Return (x, y) of the center of cell containing provided text 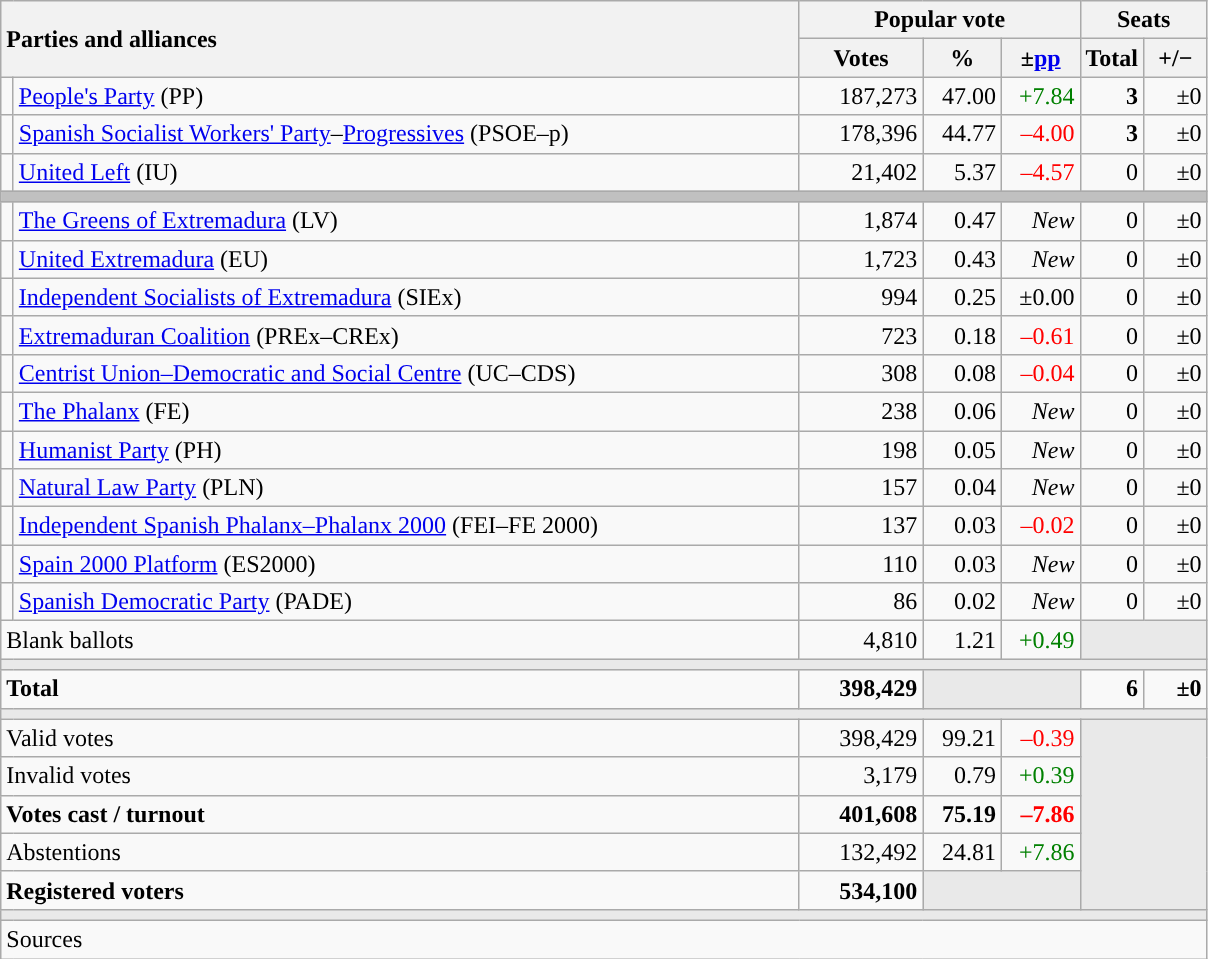
178,396 (861, 134)
110 (861, 564)
534,100 (861, 890)
+7.84 (1040, 96)
86 (861, 602)
±pp (1040, 58)
Popular vote (940, 20)
723 (861, 335)
–4.00 (1040, 134)
Votes cast / turnout (400, 814)
Parties and alliances (400, 39)
0.06 (962, 411)
Invalid votes (400, 776)
401,608 (861, 814)
The Phalanx (FE) (406, 411)
% (962, 58)
157 (861, 488)
–0.61 (1040, 335)
–4.57 (1040, 172)
1,874 (861, 221)
24.81 (962, 852)
United Left (IU) (406, 172)
Spanish Democratic Party (PADE) (406, 602)
Centrist Union–Democratic and Social Centre (UC–CDS) (406, 373)
Valid votes (400, 738)
±0.00 (1040, 297)
Abstentions (400, 852)
Natural Law Party (PLN) (406, 488)
People's Party (PP) (406, 96)
99.21 (962, 738)
44.77 (962, 134)
+7.86 (1040, 852)
Sources (604, 939)
187,273 (861, 96)
+/− (1176, 58)
Registered voters (400, 890)
Spanish Socialist Workers' Party–Progressives (PSOE–p) (406, 134)
3,179 (861, 776)
+0.49 (1040, 640)
United Extremadura (EU) (406, 259)
The Greens of Extremadura (LV) (406, 221)
994 (861, 297)
75.19 (962, 814)
Independent Socialists of Extremadura (SIEx) (406, 297)
–0.39 (1040, 738)
0.02 (962, 602)
–0.02 (1040, 526)
308 (861, 373)
Independent Spanish Phalanx–Phalanx 2000 (FEI–FE 2000) (406, 526)
6 (1112, 689)
4,810 (861, 640)
47.00 (962, 96)
0.43 (962, 259)
0.04 (962, 488)
Votes (861, 58)
0.05 (962, 449)
0.25 (962, 297)
137 (861, 526)
0.47 (962, 221)
+0.39 (1040, 776)
Spain 2000 Platform (ES2000) (406, 564)
0.08 (962, 373)
1.21 (962, 640)
Humanist Party (PH) (406, 449)
0.79 (962, 776)
1,723 (861, 259)
–7.86 (1040, 814)
Blank ballots (400, 640)
Seats (1144, 20)
21,402 (861, 172)
5.37 (962, 172)
132,492 (861, 852)
198 (861, 449)
238 (861, 411)
Extremaduran Coalition (PREx–CREx) (406, 335)
–0.04 (1040, 373)
0.18 (962, 335)
